Provide the [X, Y] coordinate of the cell's center where the given text is located.  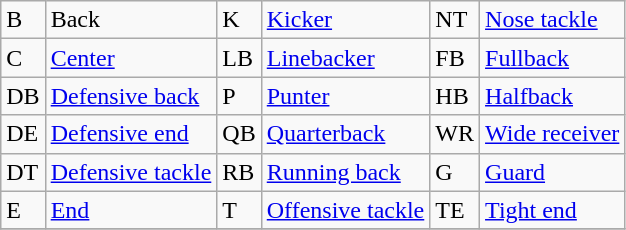
FB [455, 58]
DE [23, 134]
Running back [346, 172]
B [23, 20]
Defensive end [131, 134]
QB [239, 134]
Wide receiver [552, 134]
Defensive back [131, 96]
Kicker [346, 20]
G [455, 172]
DT [23, 172]
P [239, 96]
Nose tackle [552, 20]
Tight end [552, 210]
K [239, 20]
TE [455, 210]
E [23, 210]
Linebacker [346, 58]
HB [455, 96]
LB [239, 58]
RB [239, 172]
Guard [552, 172]
DB [23, 96]
Punter [346, 96]
Center [131, 58]
T [239, 210]
NT [455, 20]
Back [131, 20]
Offensive tackle [346, 210]
Halfback [552, 96]
Defensive tackle [131, 172]
End [131, 210]
Quarterback [346, 134]
WR [455, 134]
Fullback [552, 58]
C [23, 58]
